Locate the cell with the specified text and output its [X, Y] center coordinate. 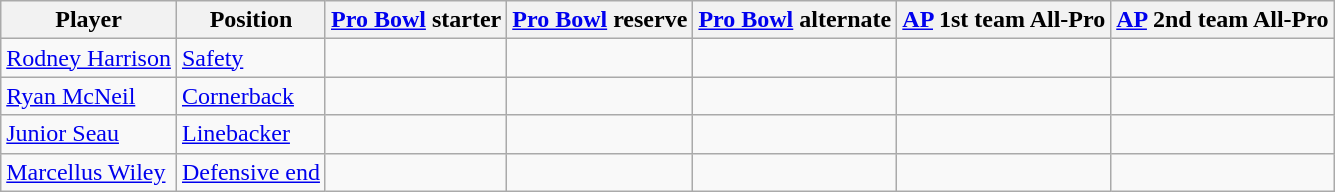
Player [89, 20]
Linebacker [250, 134]
Position [250, 20]
Defensive end [250, 172]
Junior Seau [89, 134]
Rodney Harrison [89, 58]
AP 2nd team All-Pro [1222, 20]
Ryan McNeil [89, 96]
Pro Bowl alternate [795, 20]
Pro Bowl reserve [600, 20]
AP 1st team All-Pro [1004, 20]
Pro Bowl starter [416, 20]
Cornerback [250, 96]
Safety [250, 58]
Marcellus Wiley [89, 172]
